Locate the cell with the specified text and output its (X, Y) center coordinate. 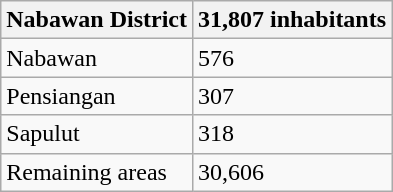
Pensiangan (97, 96)
Nabawan (97, 58)
31,807 inhabitants (292, 20)
30,606 (292, 172)
318 (292, 134)
307 (292, 96)
576 (292, 58)
Sapulut (97, 134)
Nabawan District (97, 20)
Remaining areas (97, 172)
